Detect which cell encompasses the target text, then output its [x, y] center coordinate. 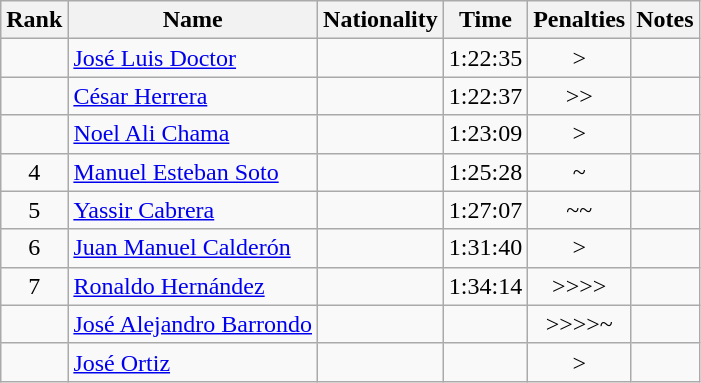
1:34:14 [485, 286]
César Herrera [193, 96]
Notes [665, 20]
7 [34, 286]
Rank [34, 20]
1:22:35 [485, 58]
Nationality [381, 20]
>>>>~ [580, 324]
Time [485, 20]
José Luis Doctor [193, 58]
Juan Manuel Calderón [193, 248]
1:27:07 [485, 210]
5 [34, 210]
4 [34, 172]
José Ortiz [193, 362]
Noel Ali Chama [193, 134]
1:25:28 [485, 172]
~~ [580, 210]
6 [34, 248]
1:23:09 [485, 134]
1:31:40 [485, 248]
José Alejandro Barrondo [193, 324]
Manuel Esteban Soto [193, 172]
Ronaldo Hernández [193, 286]
1:22:37 [485, 96]
~ [580, 172]
Name [193, 20]
Penalties [580, 20]
>> [580, 96]
Yassir Cabrera [193, 210]
>>>> [580, 286]
